From the cell containing the given text, extract its center point as (X, Y) coordinate. 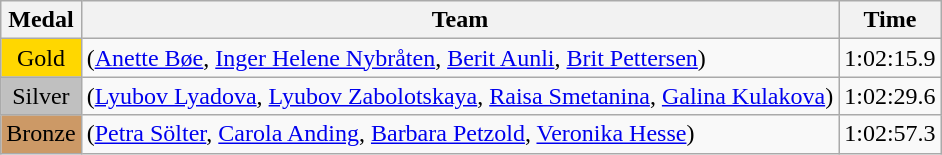
1:02:15.9 (890, 58)
(Lyubov Lyadova, Lyubov Zabolotskaya, Raisa Smetanina, Galina Kulakova) (460, 96)
Time (890, 20)
Medal (41, 20)
Team (460, 20)
Gold (41, 58)
1:02:29.6 (890, 96)
Silver (41, 96)
(Anette Bøe, Inger Helene Nybråten, Berit Aunli, Brit Pettersen) (460, 58)
(Petra Sölter, Carola Anding, Barbara Petzold, Veronika Hesse) (460, 134)
Bronze (41, 134)
1:02:57.3 (890, 134)
